Identify which cell holds the provided text, then report its (x, y) central coordinate. 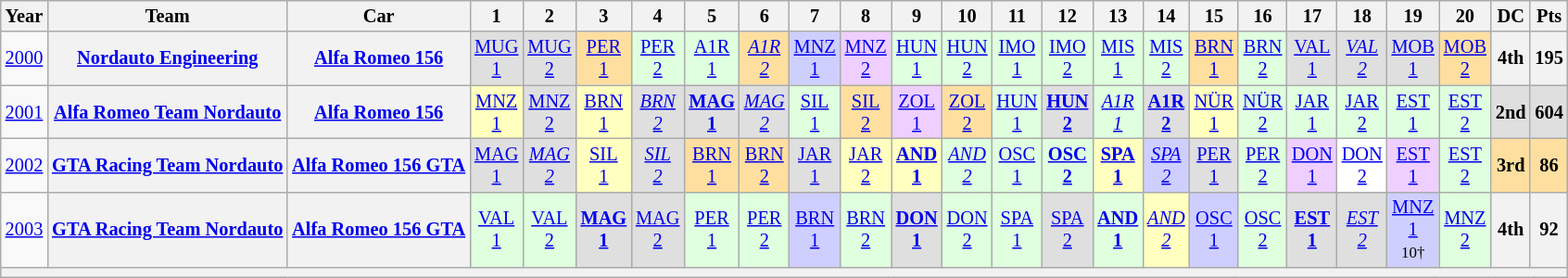
ZOL2 (967, 112)
NÜR1 (1214, 112)
2001 (24, 112)
2002 (24, 165)
1 (497, 16)
Alfa Romeo Team Nordauto (167, 112)
195 (1549, 58)
2000 (24, 58)
19 (1413, 16)
15 (1214, 16)
MOB1 (1413, 58)
MIS2 (1166, 58)
86 (1549, 165)
11 (1017, 16)
Nordauto Engineering (167, 58)
18 (1362, 16)
Team (167, 16)
IMO1 (1017, 58)
9 (917, 16)
8 (866, 16)
20 (1465, 16)
2nd (1511, 112)
NÜR2 (1262, 112)
3 (604, 16)
IMO2 (1068, 58)
10 (967, 16)
MNZ110† (1413, 230)
17 (1312, 16)
92 (1549, 230)
ZOL1 (917, 112)
7 (816, 16)
DC (1511, 16)
4 (658, 16)
MUG1 (497, 58)
Pts (1549, 16)
3rd (1511, 165)
5 (712, 16)
604 (1549, 112)
2003 (24, 230)
13 (1118, 16)
6 (765, 16)
14 (1166, 16)
MOB2 (1465, 58)
MUG2 (549, 58)
Year (24, 16)
MIS1 (1118, 58)
2 (549, 16)
16 (1262, 16)
Car (378, 16)
12 (1068, 16)
